Detect which cell encompasses the target text, then output its [X, Y] center coordinate. 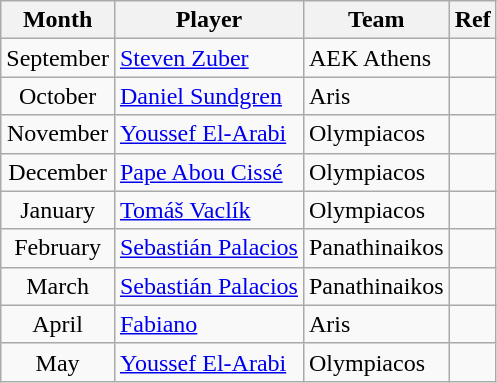
Player [208, 20]
Team [376, 20]
Tomáš Vaclík [208, 210]
April [58, 324]
March [58, 286]
February [58, 248]
November [58, 134]
Pape Abou Cissé [208, 172]
September [58, 58]
Daniel Sundgren [208, 96]
Fabiano [208, 324]
October [58, 96]
Steven Zuber [208, 58]
AEK Athens [376, 58]
Ref [472, 20]
Month [58, 20]
December [58, 172]
January [58, 210]
May [58, 362]
